Search for the cell housing the specified text and yield its (X, Y) center coordinate. 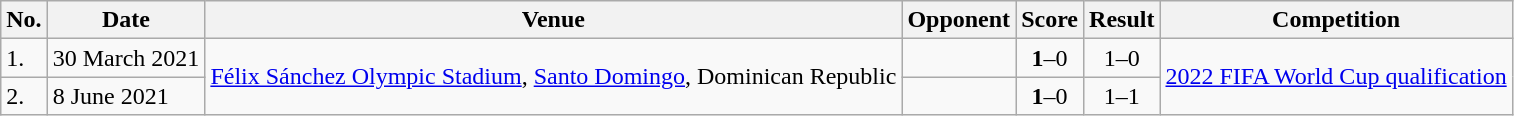
Date (126, 20)
Opponent (959, 20)
Félix Sánchez Olympic Stadium, Santo Domingo, Dominican Republic (554, 77)
Result (1122, 20)
8 June 2021 (126, 96)
2022 FIFA World Cup qualification (1336, 77)
1. (24, 58)
30 March 2021 (126, 58)
Venue (554, 20)
Score (1050, 20)
2. (24, 96)
No. (24, 20)
Competition (1336, 20)
1–1 (1122, 96)
